For the text-containing cell, return its midpoint in (x, y) coordinate format. 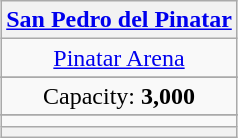
Capacity: 3,000 (120, 96)
San Pedro del Pinatar (120, 20)
Pinatar Arena (120, 58)
